From the cell containing the given text, extract its center point as (x, y) coordinate. 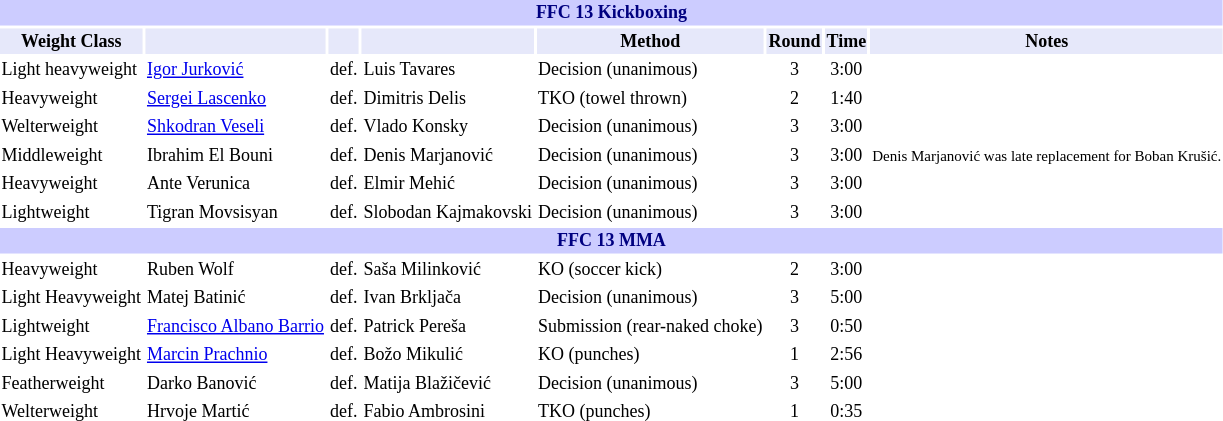
Notes (1047, 41)
Saša Milinković (448, 269)
Matija Blažičević (448, 383)
Light heavyweight (71, 70)
Shkodran Veseli (235, 127)
Welterweight (71, 127)
Denis Marjanović was late replacement for Boban Krušić. (1047, 155)
TKO (towel thrown) (650, 99)
Luis Tavares (448, 70)
Time (846, 41)
1:40 (846, 99)
FFC 13 MMA (612, 241)
Featherweight (71, 383)
Method (650, 41)
KO (punches) (650, 355)
Ivan Brkljača (448, 298)
Dimitris Delis (448, 99)
Božo Mikulić (448, 355)
Francisco Albano Barrio (235, 327)
Submission (rear-naked choke) (650, 327)
Marcin Prachnio (235, 355)
Slobodan Kajmakovski (448, 213)
Ante Verunica (235, 184)
1 (794, 355)
KO (soccer kick) (650, 269)
Denis Marjanović (448, 155)
Vlado Konsky (448, 127)
Igor Jurković (235, 70)
2:56 (846, 355)
Tigran Movsisyan (235, 213)
Matej Batinić (235, 298)
Elmir Mehić (448, 184)
Middleweight (71, 155)
Round (794, 41)
Patrick Pereša (448, 327)
Ibrahim El Bouni (235, 155)
FFC 13 Kickboxing (612, 13)
Darko Banović (235, 383)
0:50 (846, 327)
Sergei Lascenko (235, 99)
Weight Class (71, 41)
Ruben Wolf (235, 269)
